Return (x, y) of the center of cell containing provided text 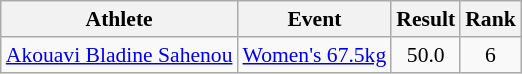
50.0 (426, 55)
Akouavi Bladine Sahenou (120, 55)
Rank (490, 19)
6 (490, 55)
Event (314, 19)
Result (426, 19)
Women's 67.5kg (314, 55)
Athlete (120, 19)
